Capture the cell that displays the provided text and extract its (x, y) central coordinate. 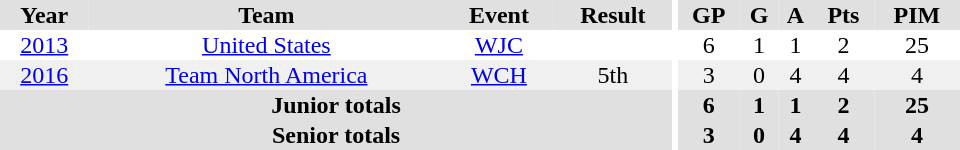
Team North America (266, 75)
Result (613, 15)
United States (266, 45)
Team (266, 15)
GP (708, 15)
Pts (844, 15)
Senior totals (336, 135)
2013 (44, 45)
Junior totals (336, 105)
A (796, 15)
PIM (917, 15)
2016 (44, 75)
WCH (498, 75)
Year (44, 15)
WJC (498, 45)
5th (613, 75)
G (759, 15)
Event (498, 15)
